Locate the cell with the specified text and output its [x, y] center coordinate. 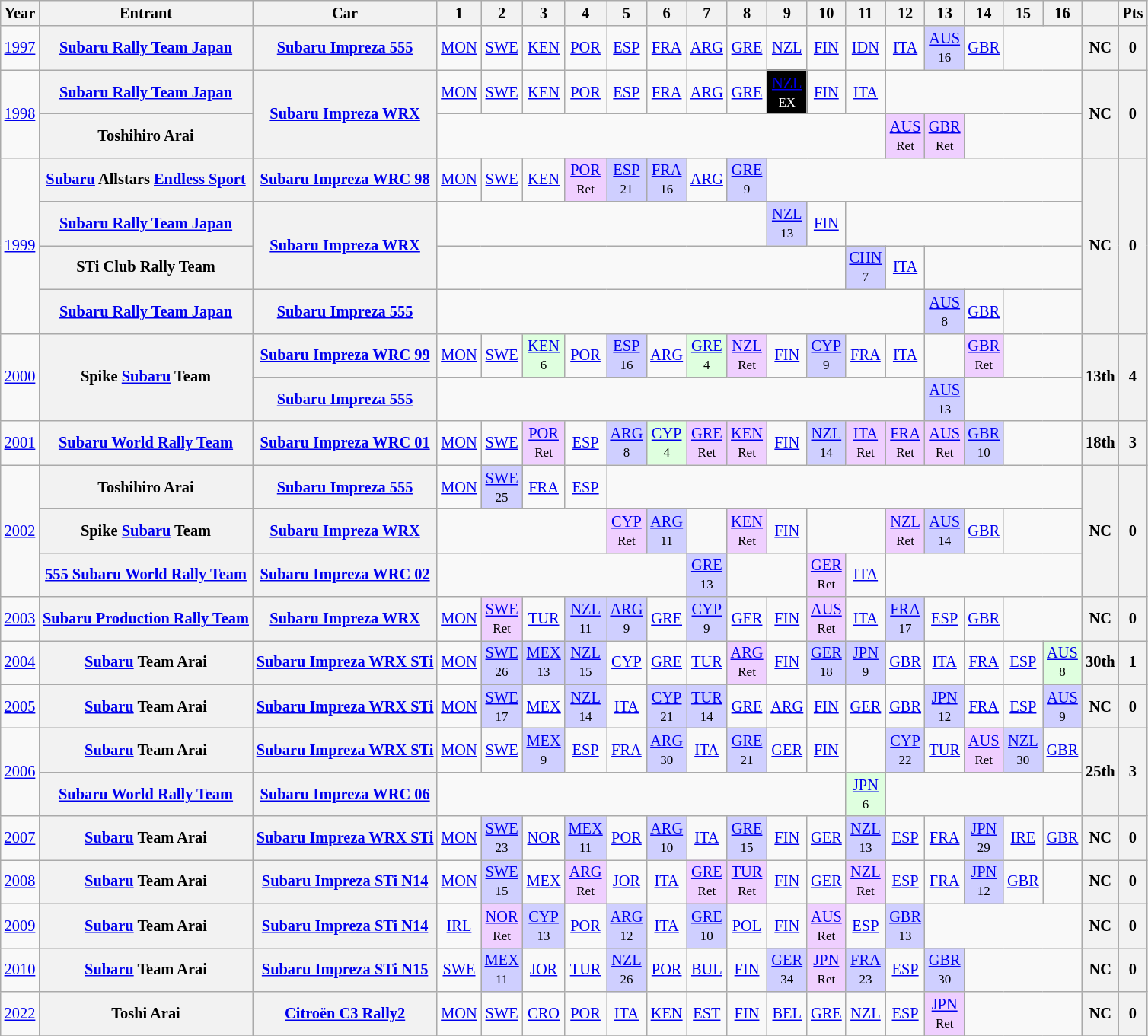
Toshi Arai [146, 1013]
FRARet [905, 443]
CYP13 [544, 926]
5 [627, 13]
1998 [20, 114]
Subaru Impreza WRC 06 [346, 794]
MEX13 [544, 662]
ARG8 [627, 443]
CYP [627, 662]
2022 [20, 1013]
MEX9 [544, 750]
2010 [20, 970]
Year [20, 13]
AUS9 [1063, 706]
2000 [20, 378]
ARG10 [667, 838]
2009 [20, 926]
NZL11 [586, 619]
6 [667, 13]
555 Subaru World Rally Team [146, 575]
2001 [20, 443]
CYP22 [905, 750]
2005 [20, 706]
Subaru Impreza WRC 99 [346, 355]
2006 [20, 772]
GRE9 [748, 180]
16 [1063, 13]
1999 [20, 245]
AUS13 [945, 399]
CRO [544, 1013]
FRA16 [667, 180]
POL [748, 926]
GER34 [787, 970]
BUL [706, 970]
AUS16 [945, 48]
GBR10 [984, 443]
Subaru Impreza WRC 02 [346, 575]
CYP21 [667, 706]
JPN9 [866, 662]
ESP21 [627, 180]
11 [866, 13]
ARG30 [667, 750]
GRE13 [706, 575]
JPN6 [866, 794]
IRE [1023, 838]
CHN7 [866, 267]
IRL [458, 926]
Entrant [146, 13]
EST [706, 1013]
SWE26 [502, 662]
13 [945, 13]
2003 [20, 619]
Subaru Impreza WRC 98 [346, 180]
12 [905, 13]
2 [502, 13]
Car [346, 13]
KEN6 [544, 355]
NZLEX [787, 92]
13th [1100, 378]
ESP16 [627, 355]
CYPRet [627, 531]
2004 [20, 662]
FRA17 [905, 619]
GRE15 [748, 838]
NZL15 [586, 662]
15 [1023, 13]
Subaru Impreza WRC 01 [346, 443]
8 [748, 13]
TUR14 [706, 706]
14 [984, 13]
TURRet [748, 881]
30th [1100, 662]
Subaru Production Rally Team [146, 619]
IDN [866, 48]
2007 [20, 838]
GRE21 [748, 750]
SWERet [502, 619]
STi Club Rally Team [146, 267]
Citroën C3 Rally2 [346, 1013]
NZL30 [1023, 750]
FRA23 [866, 970]
NZL26 [627, 970]
AUS14 [945, 531]
GRE10 [706, 926]
CYP4 [667, 443]
SWE25 [502, 487]
Subaru Allstars Endless Sport [146, 180]
Pts [1133, 13]
2008 [20, 881]
2002 [20, 531]
9 [787, 13]
GBR30 [945, 970]
7 [706, 13]
1997 [20, 48]
ARG12 [627, 926]
ITARet [866, 443]
SWE15 [502, 881]
18th [1100, 443]
ARG9 [627, 619]
BEL [787, 1013]
GBR13 [905, 926]
25th [1100, 772]
JPN29 [984, 838]
GERRet [826, 575]
NOR [544, 838]
ARG11 [667, 531]
10 [826, 13]
SWE17 [502, 706]
NORRet [502, 926]
SWE23 [502, 838]
GER18 [826, 662]
GRE4 [706, 355]
Subaru Impreza STi N15 [346, 970]
